Capture the cell that displays the provided text and extract its [x, y] central coordinate. 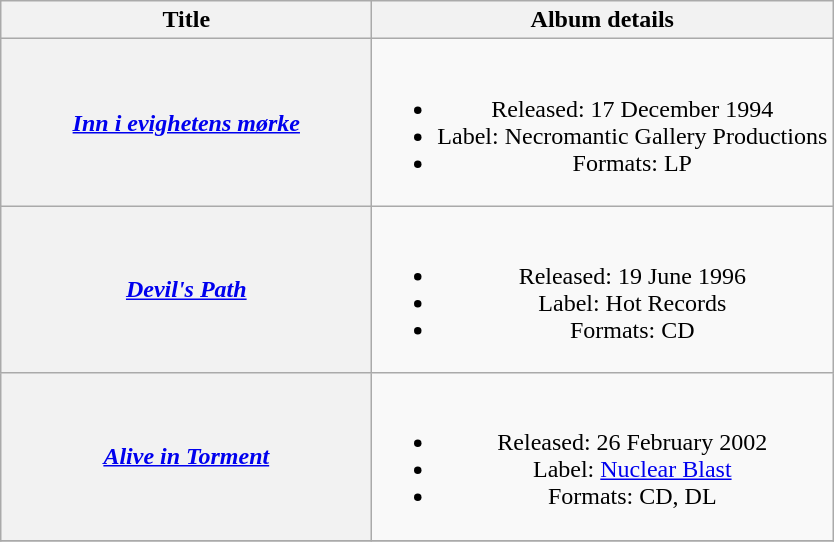
Released: 19 June 1996Label: Hot RecordsFormats: CD [602, 290]
Released: 17 December 1994Label: Necromantic Gallery ProductionsFormats: LP [602, 122]
Album details [602, 20]
Devil's Path [186, 290]
Released: 26 February 2002Label: Nuclear BlastFormats: CD, DL [602, 456]
Title [186, 20]
Inn i evighetens mørke [186, 122]
Alive in Torment [186, 456]
